Find where the given text appears and provide that cell's center as (X, Y) coordinate. 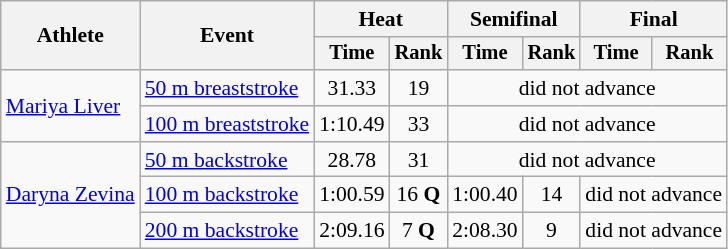
19 (419, 88)
Athlete (70, 36)
Mariya Liver (70, 106)
33 (419, 124)
Event (227, 36)
50 m backstroke (227, 160)
31.33 (352, 88)
1:00.59 (352, 195)
1:10.49 (352, 124)
28.78 (352, 160)
2:08.30 (484, 231)
9 (552, 231)
Final (654, 19)
7 Q (419, 231)
100 m breaststroke (227, 124)
50 m breaststroke (227, 88)
16 Q (419, 195)
1:00.40 (484, 195)
Semifinal (514, 19)
Heat (380, 19)
Daryna Zevina (70, 196)
200 m backstroke (227, 231)
31 (419, 160)
2:09.16 (352, 231)
100 m backstroke (227, 195)
14 (552, 195)
